Output the (X, Y) coordinate of the center of the cell containing the given text.  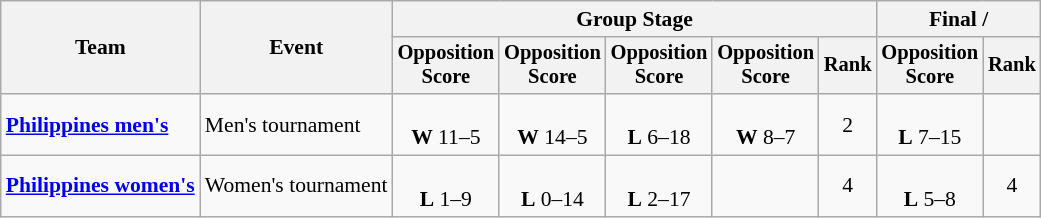
W 8–7 (766, 124)
L 0–14 (552, 186)
Team (100, 48)
Event (296, 48)
Men's tournament (296, 124)
Philippines women's (100, 186)
L 1–9 (446, 186)
2 (848, 124)
L 2–17 (660, 186)
L 7–15 (930, 124)
L 5–8 (930, 186)
Group Stage (635, 19)
W 11–5 (446, 124)
Women's tournament (296, 186)
L 6–18 (660, 124)
W 14–5 (552, 124)
Final / (958, 19)
Philippines men's (100, 124)
